Detect which cell encompasses the target text, then output its (X, Y) center coordinate. 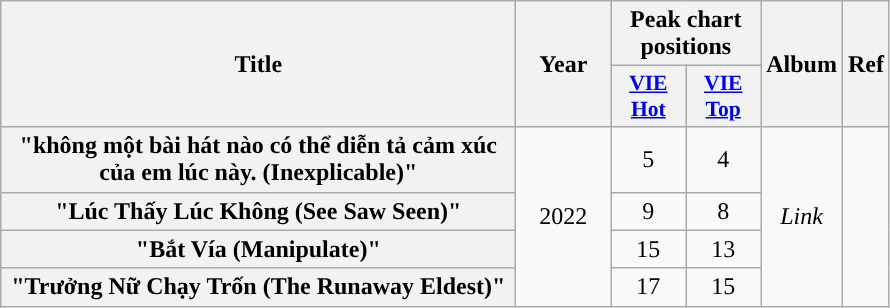
"Trưởng Nữ Chạy Trốn (The Runaway Eldest)" (258, 287)
Peak chart positions (686, 34)
2022 (564, 216)
Album (802, 64)
Year (564, 64)
5 (648, 160)
Link (802, 216)
13 (724, 249)
VIE Hot (648, 96)
9 (648, 211)
Ref (866, 64)
17 (648, 287)
"không một bài hát nào có thể diễn tả cảm xúc của em lúc này. (Inexplicable)" (258, 160)
VIE Top (724, 96)
8 (724, 211)
"Bắt Vía (Manipulate)" (258, 249)
Title (258, 64)
4 (724, 160)
"Lúc Thấy Lúc Không (See Saw Seen)" (258, 211)
